For the text-containing cell, return its midpoint in [x, y] coordinate format. 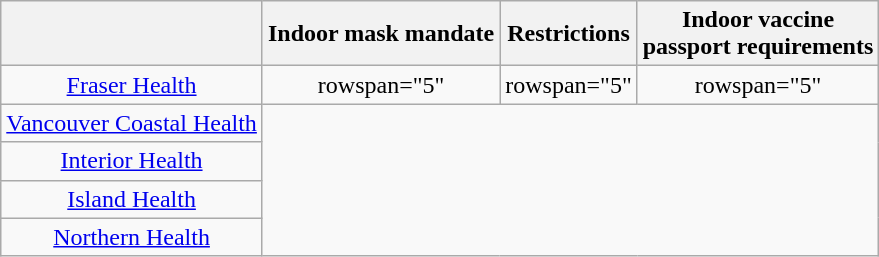
Indoor vaccinepassport requirements [758, 34]
Indoor mask mandate [380, 34]
Interior Health [132, 161]
Vancouver Coastal Health [132, 123]
Northern Health [132, 237]
Fraser Health [132, 85]
Restrictions [569, 34]
Island Health [132, 199]
